Locate the cell with the specified text and output its [X, Y] center coordinate. 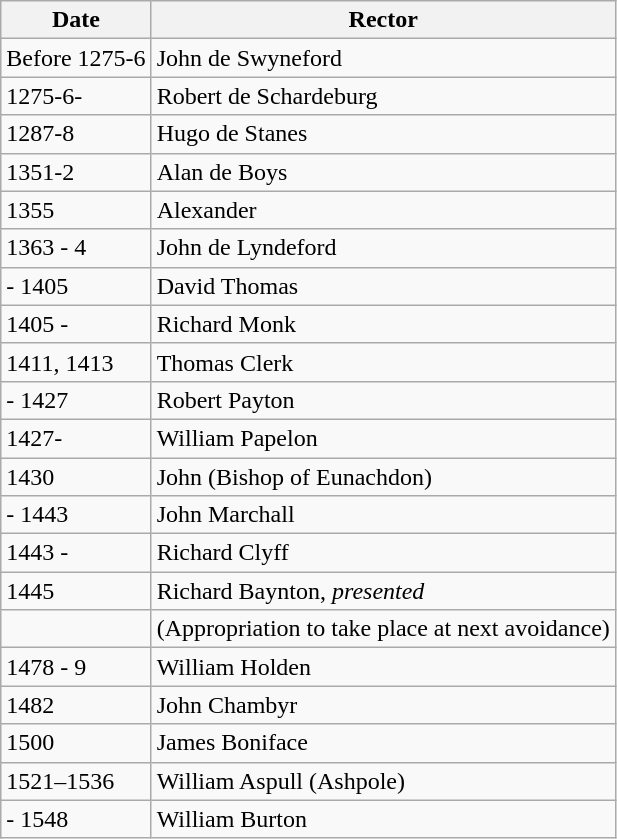
1482 [76, 705]
William Holden [383, 667]
1478 - 9 [76, 667]
Richard Baynton, presented [383, 591]
William Papelon [383, 438]
1427- [76, 438]
1363 - 4 [76, 248]
William Aspull (Ashpole) [383, 781]
John Chambyr [383, 705]
- 1405 [76, 286]
1351-2 [76, 172]
John Marchall [383, 515]
1521–1536 [76, 781]
Rector [383, 20]
- 1427 [76, 400]
1500 [76, 743]
Robert de Schardeburg [383, 96]
John de Lyndeford [383, 248]
John de Swyneford [383, 58]
(Appropriation to take place at next avoidance) [383, 629]
James Boniface [383, 743]
1411, 1413 [76, 362]
1287-8 [76, 134]
1275-6- [76, 96]
1405 - [76, 324]
Alan de Boys [383, 172]
David Thomas [383, 286]
1355 [76, 210]
Date [76, 20]
Before 1275-6 [76, 58]
Richard Clyff [383, 553]
1443 - [76, 553]
- 1443 [76, 515]
Alexander [383, 210]
Hugo de Stanes [383, 134]
Richard Monk [383, 324]
1445 [76, 591]
- 1548 [76, 819]
William Burton [383, 819]
John (Bishop of Eunachdon) [383, 477]
Thomas Clerk [383, 362]
Robert Payton [383, 400]
1430 [76, 477]
